Capture the cell that displays the provided text and extract its (X, Y) central coordinate. 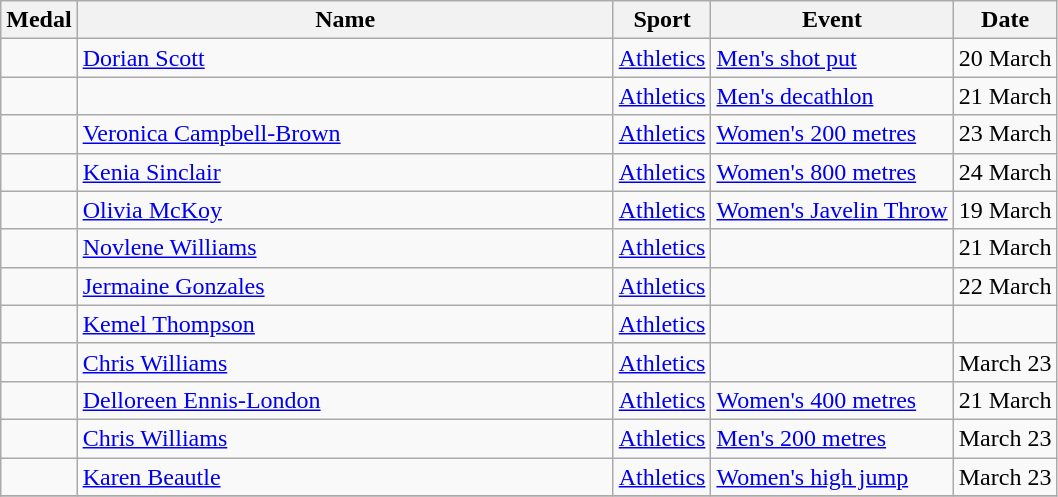
Women's 400 metres (832, 400)
Date (1005, 20)
Men's shot put (832, 58)
Delloreen Ennis-London (345, 400)
22 March (1005, 286)
Novlene Williams (345, 248)
20 March (1005, 58)
Name (345, 20)
Karen Beautle (345, 477)
24 March (1005, 172)
Veronica Campbell-Brown (345, 134)
Jermaine Gonzales (345, 286)
23 March (1005, 134)
Dorian Scott (345, 58)
Men's decathlon (832, 96)
Women's Javelin Throw (832, 210)
Women's high jump (832, 477)
Women's 800 metres (832, 172)
Medal (39, 20)
Event (832, 20)
Kenia Sinclair (345, 172)
Olivia McKoy (345, 210)
Kemel Thompson (345, 324)
19 March (1005, 210)
Sport (662, 20)
Women's 200 metres (832, 134)
Men's 200 metres (832, 438)
